Scan for the cell matching the given text and deliver its [X, Y] coordinate at center. 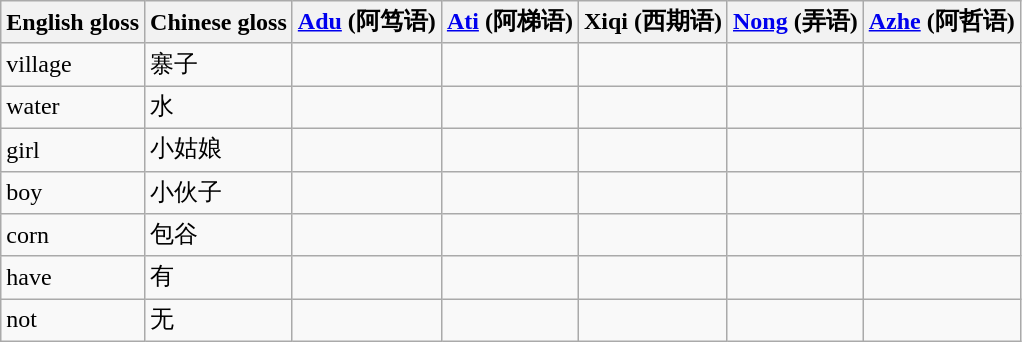
water [73, 108]
有 [219, 278]
have [73, 278]
girl [73, 150]
寨子 [219, 64]
小姑娘 [219, 150]
无 [219, 320]
Chinese gloss [219, 22]
Azhe (阿哲语) [942, 22]
not [73, 320]
village [73, 64]
boy [73, 192]
corn [73, 236]
小伙子 [219, 192]
English gloss [73, 22]
包谷 [219, 236]
Adu (阿笃语) [366, 22]
水 [219, 108]
Ati (阿梯语) [510, 22]
Xiqi (西期语) [652, 22]
Nong (弄语) [795, 22]
